Find where the given text appears and provide that cell's center as [x, y] coordinate. 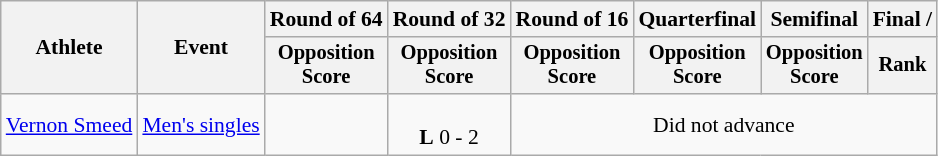
Round of 32 [450, 19]
Men's singles [200, 124]
Did not advance [724, 124]
Semifinal [814, 19]
Athlete [70, 48]
Final / [903, 19]
Vernon Smeed [70, 124]
Round of 64 [326, 19]
L 0 - 2 [450, 124]
Event [200, 48]
Quarterfinal [697, 19]
Rank [903, 66]
Round of 16 [572, 19]
